Provide the (X, Y) coordinate of the cell's center where the given text is located.  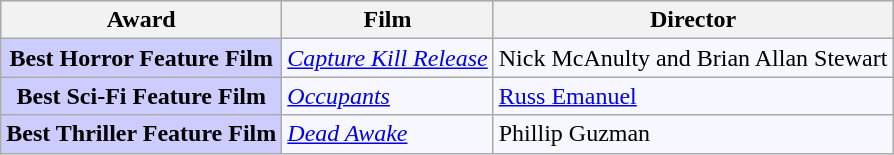
Occupants (388, 96)
Best Thriller Feature Film (142, 134)
Best Horror Feature Film (142, 58)
Best Sci-Fi Feature Film (142, 96)
Award (142, 20)
Phillip Guzman (693, 134)
Dead Awake (388, 134)
Capture Kill Release (388, 58)
Nick McAnulty and Brian Allan Stewart (693, 58)
Russ Emanuel (693, 96)
Director (693, 20)
Film (388, 20)
